Find where the given text appears and provide that cell's center as (X, Y) coordinate. 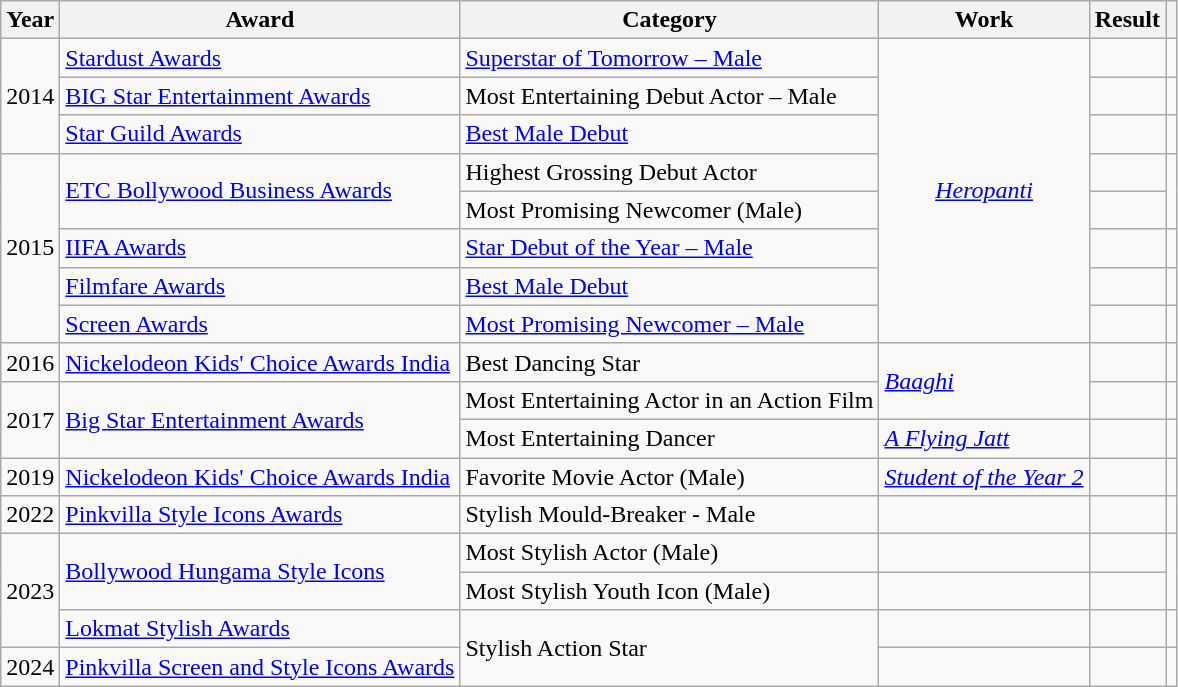
Most Promising Newcomer – Male (670, 324)
IIFA Awards (260, 248)
Stylish Action Star (670, 648)
Lokmat Stylish Awards (260, 629)
Star Debut of the Year – Male (670, 248)
Best Dancing Star (670, 362)
Superstar of Tomorrow – Male (670, 58)
Award (260, 20)
Work (984, 20)
BIG Star Entertainment Awards (260, 96)
Bollywood Hungama Style Icons (260, 572)
2024 (30, 667)
Screen Awards (260, 324)
Star Guild Awards (260, 134)
Stylish Mould-Breaker - Male (670, 515)
Highest Grossing Debut Actor (670, 172)
2014 (30, 96)
Most Stylish Youth Icon (Male) (670, 591)
Year (30, 20)
Favorite Movie Actor (Male) (670, 477)
Most Entertaining Debut Actor – Male (670, 96)
2019 (30, 477)
Most Stylish Actor (Male) (670, 553)
A Flying Jatt (984, 438)
Baaghi (984, 381)
2023 (30, 591)
Most Promising Newcomer (Male) (670, 210)
Filmfare Awards (260, 286)
2017 (30, 419)
Student of the Year 2 (984, 477)
ETC Bollywood Business Awards (260, 191)
Pinkvilla Screen and Style Icons Awards (260, 667)
Most Entertaining Dancer (670, 438)
Stardust Awards (260, 58)
Big Star Entertainment Awards (260, 419)
Pinkvilla Style Icons Awards (260, 515)
2016 (30, 362)
Heropanti (984, 191)
2015 (30, 248)
Result (1127, 20)
Most Entertaining Actor in an Action Film (670, 400)
Category (670, 20)
2022 (30, 515)
